Find where the given text appears and provide that cell's center as (X, Y) coordinate. 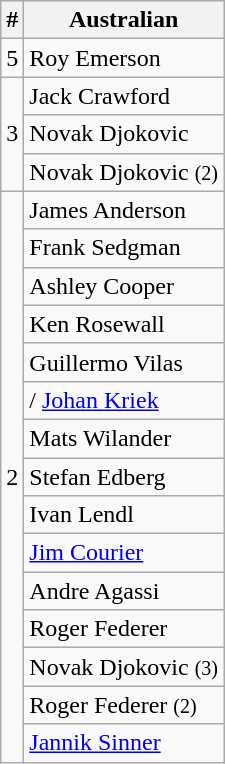
3 (12, 134)
Roger Federer (2) (124, 705)
Jim Courier (124, 553)
Stefan Edberg (124, 477)
Novak Djokovic (124, 134)
Roger Federer (124, 629)
Jannik Sinner (124, 743)
2 (12, 476)
Novak Djokovic (2) (124, 172)
# (12, 20)
Jack Crawford (124, 96)
Frank Sedgman (124, 248)
Ivan Lendl (124, 515)
Ken Rosewall (124, 324)
Mats Wilander (124, 438)
/ Johan Kriek (124, 400)
Australian (124, 20)
Roy Emerson (124, 58)
Novak Djokovic (3) (124, 667)
5 (12, 58)
Ashley Cooper (124, 286)
James Anderson (124, 210)
Andre Agassi (124, 591)
Guillermo Vilas (124, 362)
